Identify which cell holds the provided text, then report its (X, Y) central coordinate. 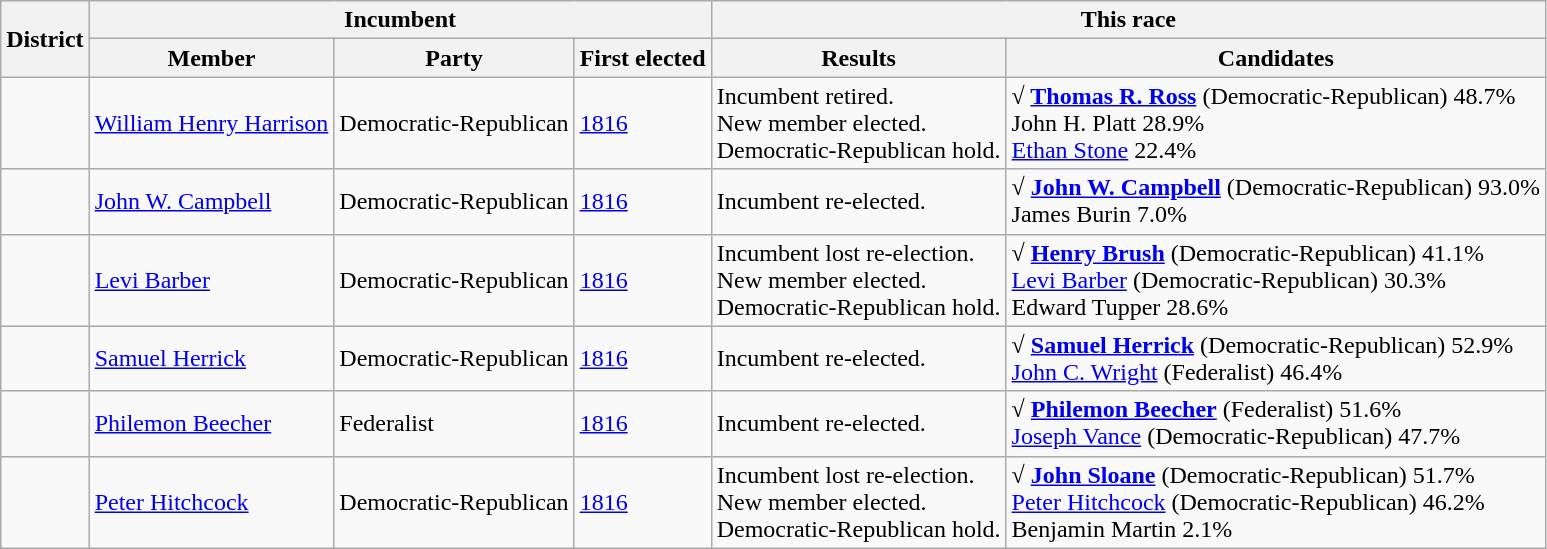
Philemon Beecher (212, 424)
Peter Hitchcock (212, 502)
Incumbent (400, 20)
First elected (642, 58)
√ Samuel Herrick (Democratic-Republican) 52.9%John C. Wright (Federalist) 46.4% (1276, 358)
√ John Sloane (Democratic-Republican) 51.7%Peter Hitchcock (Democratic-Republican) 46.2%Benjamin Martin 2.1% (1276, 502)
Member (212, 58)
William Henry Harrison (212, 123)
This race (1128, 20)
John W. Campbell (212, 202)
√ Philemon Beecher (Federalist) 51.6%Joseph Vance (Democratic-Republican) 47.7% (1276, 424)
District (45, 39)
√ Thomas R. Ross (Democratic-Republican) 48.7%John H. Platt 28.9%Ethan Stone 22.4% (1276, 123)
Federalist (454, 424)
Results (858, 58)
Party (454, 58)
√ John W. Campbell (Democratic-Republican) 93.0%James Burin 7.0% (1276, 202)
Incumbent retired.New member elected.Democratic-Republican hold. (858, 123)
Candidates (1276, 58)
Levi Barber (212, 280)
√ Henry Brush (Democratic-Republican) 41.1%Levi Barber (Democratic-Republican) 30.3%Edward Tupper 28.6% (1276, 280)
Samuel Herrick (212, 358)
